Output the [X, Y] coordinate of the center of the cell containing the given text.  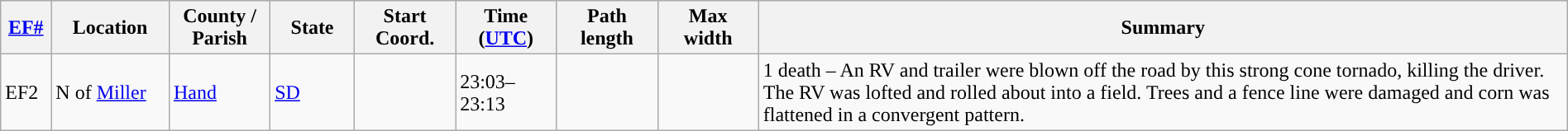
Hand [219, 92]
EF2 [26, 92]
County / Parish [219, 28]
SD [313, 92]
Summary [1163, 28]
Max width [708, 28]
Path length [607, 28]
23:03–23:13 [506, 92]
State [313, 28]
EF# [26, 28]
Time (UTC) [506, 28]
N of Miller [111, 92]
Start Coord. [404, 28]
Location [111, 28]
